Determine the (X, Y) coordinate at the center of the cell enclosing the given text.  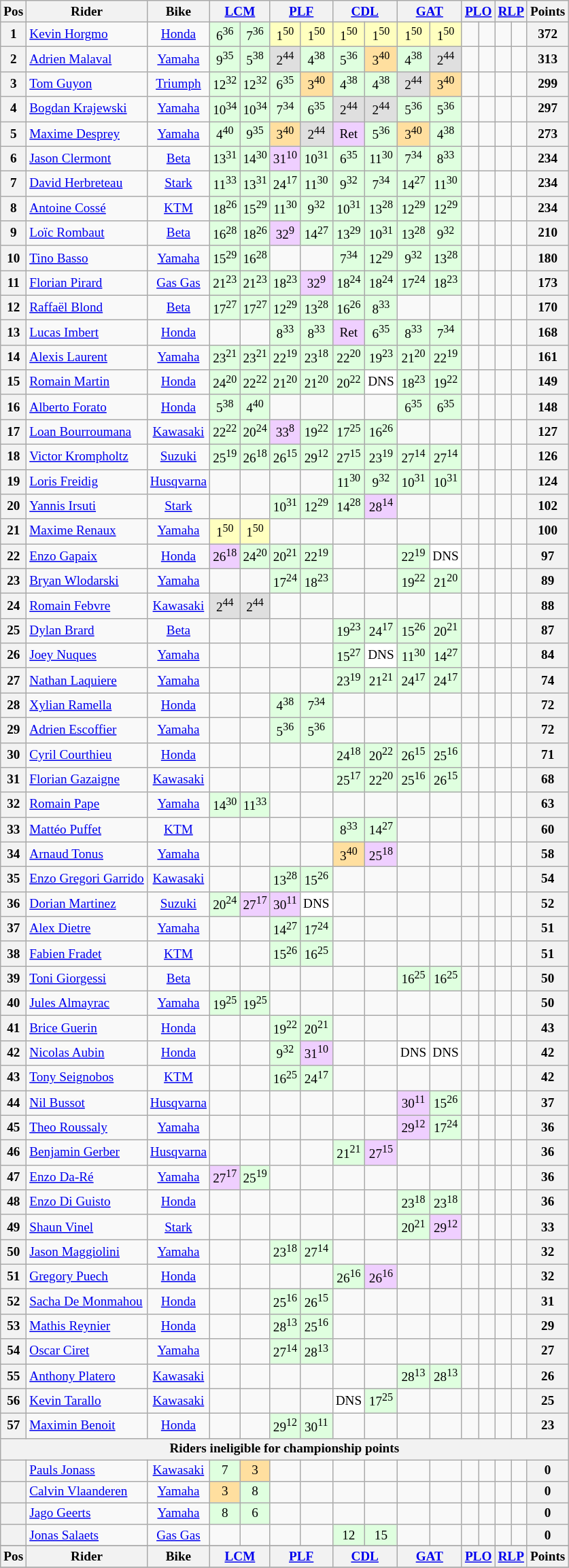
84 (547, 655)
87 (547, 631)
338 (285, 432)
Enzo Gregori Garrido (87, 880)
Adrien Malaval (87, 60)
2 (14, 60)
100 (547, 532)
Lucas Imbert (87, 333)
Pauls Jonass (87, 1471)
13 (14, 333)
Maximin Benoit (87, 1425)
35 (14, 880)
180 (547, 258)
Jules Almayrac (87, 1004)
Romain Febvre (87, 607)
Florian Gazaigne (87, 779)
44 (14, 1103)
4 (14, 109)
34 (14, 854)
David Herbreteau (87, 184)
47 (14, 1178)
9 (14, 233)
161 (547, 358)
11 (14, 283)
16 (14, 407)
10 (14, 258)
68 (547, 779)
170 (547, 307)
Raffaël Blond (87, 307)
168 (547, 333)
Bogdan Krajewski (87, 109)
Triumph (178, 84)
14 (14, 358)
20 (14, 506)
89 (547, 581)
Calvin Vlaanderen (87, 1492)
Tony Seignobos (87, 1078)
Antoine Cossé (87, 208)
Enzo Gapaix (87, 556)
Oscar Ciret (87, 1352)
299 (547, 84)
2517 (349, 779)
Brice Guerin (87, 1028)
Jago Geerts (87, 1514)
53 (14, 1326)
Joey Nuques (87, 655)
127 (547, 432)
Dylan Brard (87, 631)
39 (14, 979)
102 (547, 506)
Tom Guyon (87, 84)
Enzo Di Guisto (87, 1202)
58 (547, 854)
30 (14, 755)
Maxime Renaux (87, 532)
1329 (349, 233)
56 (14, 1401)
297 (547, 109)
Nil Bussot (87, 1103)
Romain Pape (87, 805)
Mathis Reynier (87, 1326)
5 (14, 133)
Sacha De Monmahou (87, 1301)
1428 (349, 506)
2418 (349, 755)
18 (14, 457)
273 (547, 133)
48 (14, 1202)
Loan Bourroumana (87, 432)
17 (14, 432)
Cyril Courthieu (87, 755)
1527 (349, 655)
126 (547, 457)
19 (14, 481)
Benjamin Gerber (87, 1152)
1 (14, 34)
Jason Maggiolini (87, 1252)
Yannis Irsuti (87, 506)
45 (14, 1127)
Nathan Laquiere (87, 680)
149 (547, 382)
Nicolas Aubin (87, 1053)
Shaun Vinel (87, 1227)
2518 (381, 854)
Xylian Ramella (87, 706)
Adrien Escoffier (87, 730)
Alexis Laurent (87, 358)
41 (14, 1028)
49 (14, 1227)
71 (547, 755)
28 (14, 706)
Romain Martin (87, 382)
Fabien Fradet (87, 953)
736 (255, 34)
Alex Dietre (87, 929)
148 (547, 407)
24 (14, 607)
Kevin Horgmo (87, 34)
Loris Freidig (87, 481)
88 (547, 607)
Anthony Platero (87, 1376)
22 (14, 556)
124 (547, 481)
Alberto Forato (87, 407)
21 (14, 532)
173 (547, 283)
Maxime Desprey (87, 133)
Theo Roussaly (87, 1127)
Tino Basso (87, 258)
46 (14, 1152)
313 (547, 60)
636 (225, 34)
Victor Krompholtz (87, 457)
55 (14, 1376)
Florian Pirard (87, 283)
Enzo Da-Ré (87, 1178)
Loïc Rombaut (87, 233)
38 (14, 953)
Kevin Tarallo (87, 1401)
Riders ineligible for championship points (284, 1449)
Mattéo Puffet (87, 830)
63 (547, 805)
Bryan Wlodarski (87, 581)
97 (547, 556)
Dorian Martinez (87, 904)
57 (14, 1425)
372 (547, 34)
Jason Clermont (87, 159)
Gregory Puech (87, 1277)
2814 (381, 506)
Jonas Salaets (87, 1535)
74 (547, 680)
60 (547, 830)
40 (14, 1004)
Toni Giorgessi (87, 979)
210 (547, 233)
Arnaud Tonus (87, 854)
